Return [x, y] of the center of cell containing provided text 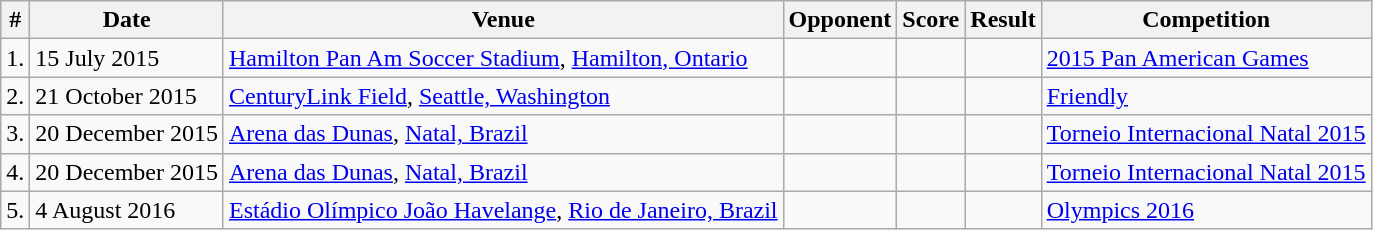
Date [127, 20]
Score [931, 20]
21 October 2015 [127, 96]
# [16, 20]
1. [16, 58]
15 July 2015 [127, 58]
2015 Pan American Games [1206, 58]
Olympics 2016 [1206, 210]
5. [16, 210]
Friendly [1206, 96]
Estádio Olímpico João Havelange, Rio de Janeiro, Brazil [503, 210]
Hamilton Pan Am Soccer Stadium, Hamilton, Ontario [503, 58]
3. [16, 134]
2. [16, 96]
Competition [1206, 20]
CenturyLink Field, Seattle, Washington [503, 96]
4 August 2016 [127, 210]
4. [16, 172]
Result [1003, 20]
Opponent [840, 20]
Venue [503, 20]
